Scan for the cell matching the given text and deliver its (x, y) coordinate at center. 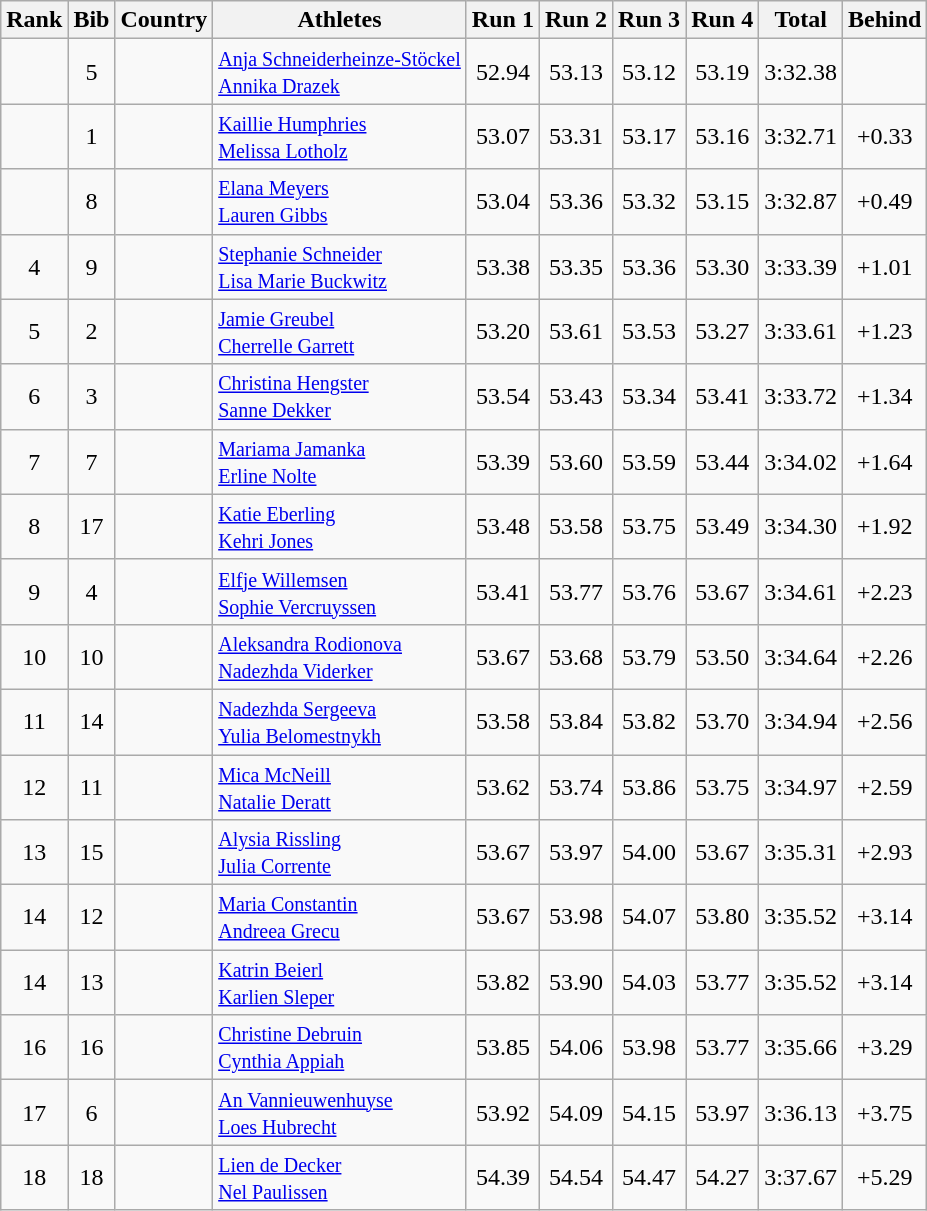
53.04 (502, 202)
Nadezhda SergeevaYulia Belomestnykh (340, 722)
Country (164, 20)
15 (92, 852)
53.15 (722, 202)
53.54 (502, 396)
53.62 (502, 786)
53.27 (722, 332)
Rank (34, 20)
53.12 (650, 72)
3:33.72 (801, 396)
Maria ConstantinAndreea Grecu (340, 918)
53.90 (576, 982)
53.74 (576, 786)
53.43 (576, 396)
3:34.02 (801, 462)
54.27 (722, 1178)
3:33.39 (801, 266)
54.03 (650, 982)
3:37.67 (801, 1178)
53.44 (722, 462)
53.48 (502, 526)
3:35.31 (801, 852)
+5.29 (884, 1178)
Run 1 (502, 20)
54.06 (576, 1048)
53.70 (722, 722)
+2.93 (884, 852)
Christine DebruinCynthia Appiah (340, 1048)
53.20 (502, 332)
3:32.38 (801, 72)
53.59 (650, 462)
Anja Schneiderheinze-StöckelAnnika Drazek (340, 72)
Katrin BeierlKarlien Sleper (340, 982)
53.34 (650, 396)
3:33.61 (801, 332)
+1.34 (884, 396)
53.39 (502, 462)
53.80 (722, 918)
53.68 (576, 656)
Athletes (340, 20)
Behind (884, 20)
53.60 (576, 462)
Aleksandra RodionovaNadezhda Viderker (340, 656)
+3.29 (884, 1048)
+0.33 (884, 136)
+2.23 (884, 592)
+2.59 (884, 786)
53.35 (576, 266)
+1.92 (884, 526)
An VannieuwenhuyseLoes Hubrecht (340, 1112)
+1.23 (884, 332)
Alysia RisslingJulia Corrente (340, 852)
53.53 (650, 332)
Mariama JamankaErline Nolte (340, 462)
3:34.30 (801, 526)
Katie EberlingKehri Jones (340, 526)
3:36.13 (801, 1112)
Stephanie SchneiderLisa Marie Buckwitz (340, 266)
Elana MeyersLauren Gibbs (340, 202)
54.15 (650, 1112)
53.49 (722, 526)
2 (92, 332)
54.39 (502, 1178)
53.07 (502, 136)
53.13 (576, 72)
54.00 (650, 852)
+2.26 (884, 656)
Mica McNeillNatalie Deratt (340, 786)
Run 4 (722, 20)
3:34.64 (801, 656)
53.38 (502, 266)
53.92 (502, 1112)
Run 2 (576, 20)
Lien de DeckerNel Paulissen (340, 1178)
54.54 (576, 1178)
3:32.71 (801, 136)
54.47 (650, 1178)
Jamie GreubelCherrelle Garrett (340, 332)
3:34.94 (801, 722)
+3.75 (884, 1112)
53.85 (502, 1048)
53.84 (576, 722)
54.09 (576, 1112)
53.61 (576, 332)
54.07 (650, 918)
3:32.87 (801, 202)
1 (92, 136)
Total (801, 20)
53.16 (722, 136)
Kaillie HumphriesMelissa Lotholz (340, 136)
Bib (92, 20)
53.19 (722, 72)
+1.01 (884, 266)
3:34.61 (801, 592)
Elfje WillemsenSophie Vercruyssen (340, 592)
53.32 (650, 202)
3 (92, 396)
53.31 (576, 136)
53.86 (650, 786)
52.94 (502, 72)
Christina HengsterSanne Dekker (340, 396)
Run 3 (650, 20)
53.50 (722, 656)
+2.56 (884, 722)
3:35.66 (801, 1048)
+1.64 (884, 462)
53.76 (650, 592)
53.17 (650, 136)
3:34.97 (801, 786)
+0.49 (884, 202)
53.30 (722, 266)
53.79 (650, 656)
